Find where the given text appears and provide that cell's center as (X, Y) coordinate. 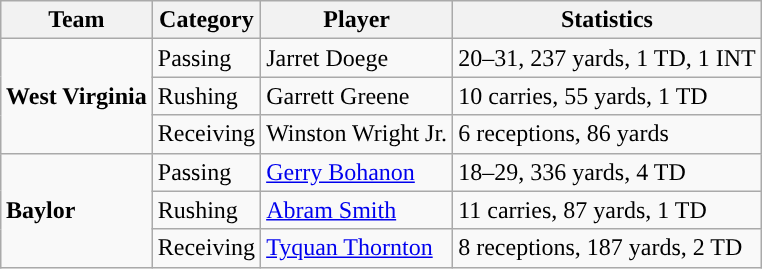
Garrett Greene (357, 96)
Player (357, 20)
8 receptions, 187 yards, 2 TD (608, 248)
Statistics (608, 20)
11 carries, 87 yards, 1 TD (608, 210)
Team (77, 20)
6 receptions, 86 yards (608, 134)
20–31, 237 yards, 1 TD, 1 INT (608, 58)
Jarret Doege (357, 58)
Gerry Bohanon (357, 172)
Tyquan Thornton (357, 248)
10 carries, 55 yards, 1 TD (608, 96)
West Virginia (77, 96)
Category (206, 20)
Winston Wright Jr. (357, 134)
Baylor (77, 210)
18–29, 336 yards, 4 TD (608, 172)
Abram Smith (357, 210)
